Determine the (x, y) coordinate at the center of the cell enclosing the given text.  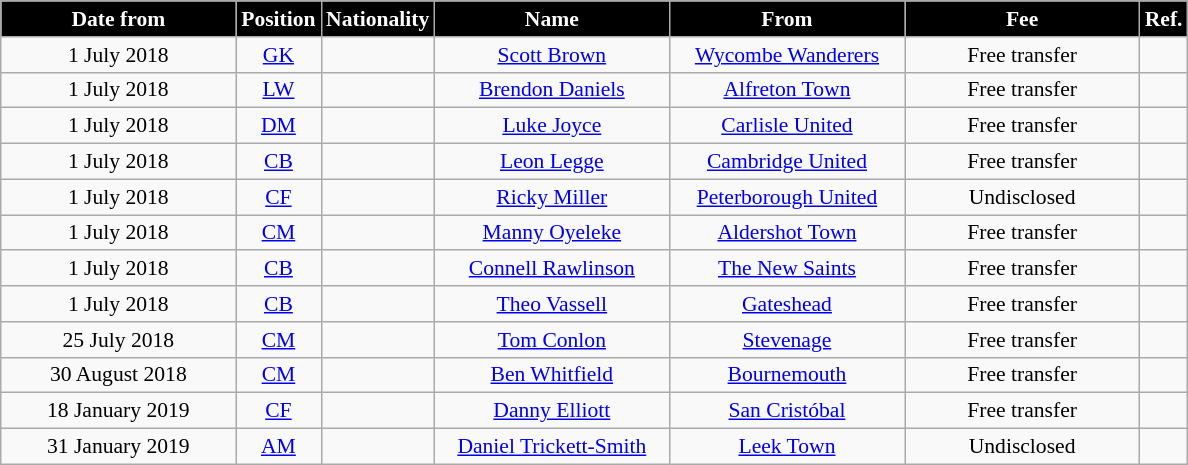
Wycombe Wanderers (786, 55)
Position (278, 19)
Daniel Trickett-Smith (552, 447)
Date from (118, 19)
Bournemouth (786, 375)
Brendon Daniels (552, 90)
San Cristóbal (786, 411)
Cambridge United (786, 162)
Stevenage (786, 340)
Scott Brown (552, 55)
Ref. (1164, 19)
Leek Town (786, 447)
LW (278, 90)
Connell Rawlinson (552, 269)
GK (278, 55)
From (786, 19)
Danny Elliott (552, 411)
The New Saints (786, 269)
Aldershot Town (786, 233)
Peterborough United (786, 197)
Ben Whitfield (552, 375)
18 January 2019 (118, 411)
Alfreton Town (786, 90)
Manny Oyeleke (552, 233)
Leon Legge (552, 162)
Theo Vassell (552, 304)
Gateshead (786, 304)
Tom Conlon (552, 340)
25 July 2018 (118, 340)
DM (278, 126)
Nationality (378, 19)
Fee (1022, 19)
AM (278, 447)
Luke Joyce (552, 126)
31 January 2019 (118, 447)
30 August 2018 (118, 375)
Carlisle United (786, 126)
Name (552, 19)
Ricky Miller (552, 197)
